Return [X, Y] of the center of cell containing provided text 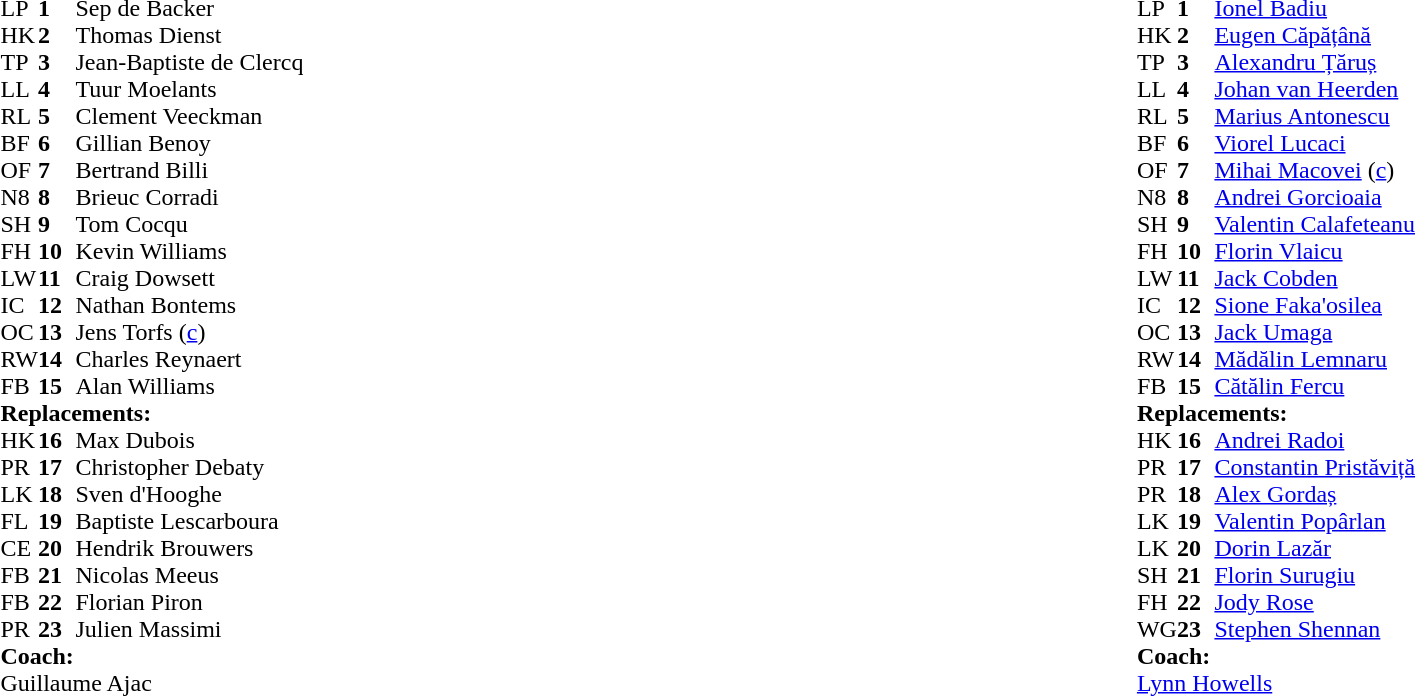
Andrei Radoi [1314, 440]
Dorin Lazăr [1314, 548]
Florian Piron [190, 602]
Jean-Baptiste de Clercq [190, 62]
Craig Dowsett [190, 278]
Jack Umaga [1314, 332]
WG [1157, 630]
Alex Gordaș [1314, 494]
Jack Cobden [1314, 278]
Gillian Benoy [190, 144]
Sione Faka'osilea [1314, 306]
Marius Antonescu [1314, 116]
Stephen Shennan [1314, 630]
Mădălin Lemnaru [1314, 360]
FL [19, 522]
Tuur Moelants [190, 90]
Brieuc Corradi [190, 198]
Mihai Macovei (c) [1314, 170]
Alexandru Țăruș [1314, 62]
Nicolas Meeus [190, 576]
Julien Massimi [190, 630]
Nathan Bontems [190, 306]
Alan Williams [190, 386]
Hendrik Brouwers [190, 548]
Florin Surugiu [1314, 576]
Constantin Pristăviță [1314, 468]
Christopher Debaty [190, 468]
Valentin Calafeteanu [1314, 224]
Kevin Williams [190, 252]
Tom Cocqu [190, 224]
Johan van Heerden [1314, 90]
Florin Vlaicu [1314, 252]
Bertrand Billi [190, 170]
Viorel Lucaci [1314, 144]
Baptiste Lescarboura [190, 522]
Jens Torfs (c) [190, 332]
Eugen Căpățână [1314, 36]
CE [19, 548]
Jody Rose [1314, 602]
Valentin Popârlan [1314, 522]
Charles Reynaert [190, 360]
Cătălin Fercu [1314, 386]
Thomas Dienst [190, 36]
Andrei Gorcioaia [1314, 198]
Max Dubois [190, 440]
Sven d'Hooghe [190, 494]
Clement Veeckman [190, 116]
